Scan for the cell matching the given text and deliver its (X, Y) coordinate at center. 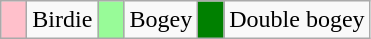
Birdie (62, 20)
Bogey (161, 20)
Double bogey (297, 20)
